Output the [X, Y] coordinate of the center of the cell containing the given text.  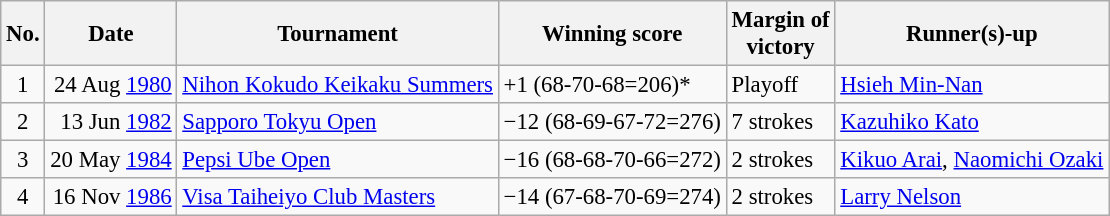
Kazuhiko Kato [972, 122]
Playoff [780, 85]
−12 (68-69-67-72=276) [612, 122]
Nihon Kokudo Keikaku Summers [338, 85]
Margin ofvictory [780, 34]
+1 (68-70-68=206)* [612, 85]
2 [23, 122]
16 Nov 1986 [111, 197]
3 [23, 160]
Kikuo Arai, Naomichi Ozaki [972, 160]
7 strokes [780, 122]
4 [23, 197]
No. [23, 34]
24 Aug 1980 [111, 85]
Runner(s)-up [972, 34]
13 Jun 1982 [111, 122]
Tournament [338, 34]
Sapporo Tokyu Open [338, 122]
1 [23, 85]
Hsieh Min-Nan [972, 85]
20 May 1984 [111, 160]
Winning score [612, 34]
−14 (67-68-70-69=274) [612, 197]
Visa Taiheiyo Club Masters [338, 197]
−16 (68-68-70-66=272) [612, 160]
Pepsi Ube Open [338, 160]
Larry Nelson [972, 197]
Date [111, 34]
